Scan for the cell matching the given text and deliver its [x, y] coordinate at center. 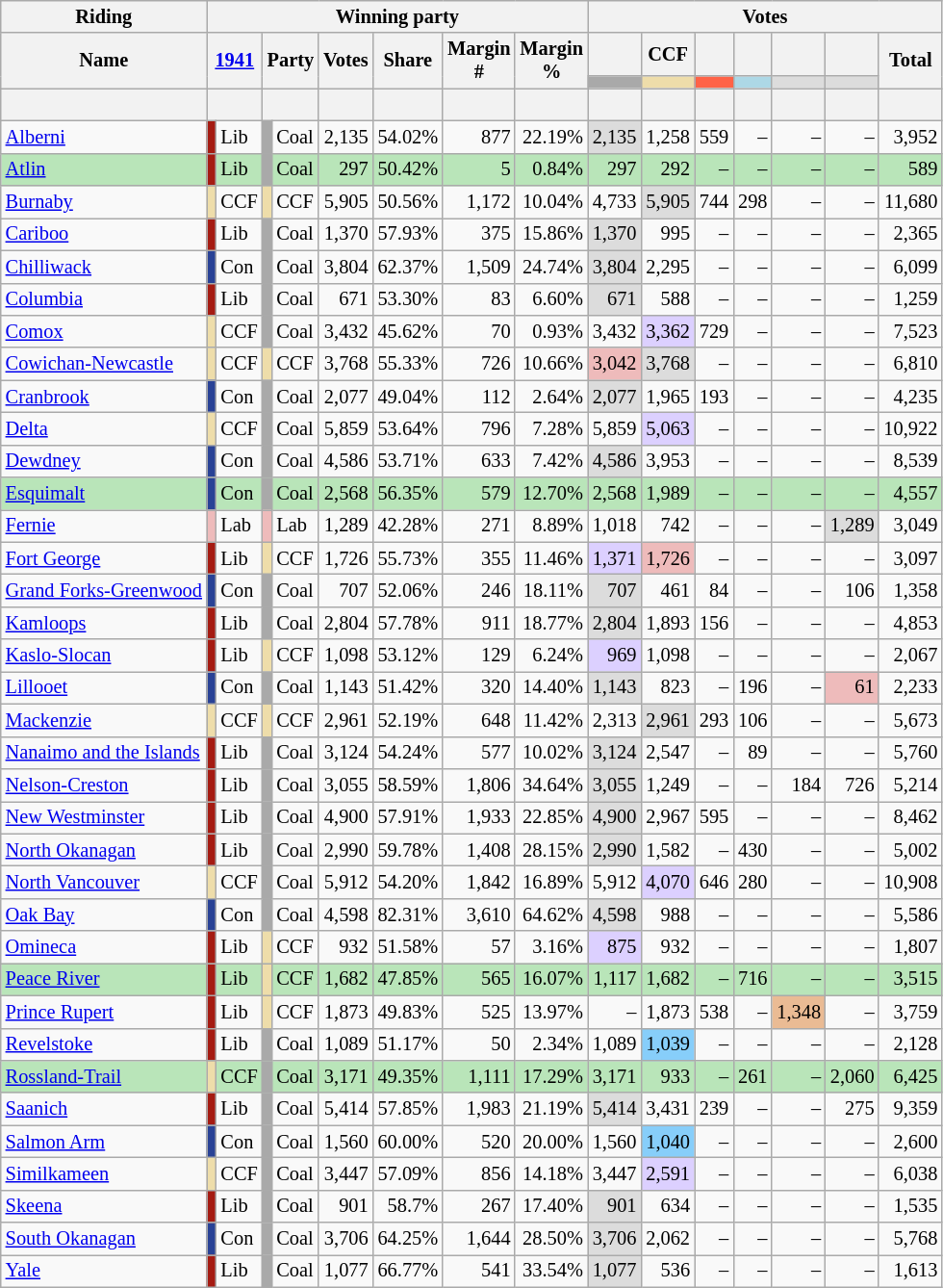
Skeena [104, 1206]
1,348 [799, 1012]
28.15% [550, 850]
49.83% [408, 1012]
28.50% [550, 1239]
Mackenzie [104, 720]
2.64% [550, 397]
20.00% [550, 1142]
1,249 [668, 785]
520 [479, 1142]
1941 [235, 61]
6.24% [550, 656]
70 [479, 331]
646 [714, 882]
2,128 [910, 1044]
Cariboo [104, 234]
5 [479, 169]
Delta [104, 428]
Chilliwack [104, 267]
1,172 [479, 202]
Dewdney [104, 461]
579 [479, 494]
Party [291, 61]
3,049 [910, 526]
North Vancouver [104, 882]
51.58% [408, 947]
57.91% [408, 817]
7.42% [550, 461]
1,807 [910, 947]
11,680 [910, 202]
3,610 [479, 914]
292 [668, 169]
193 [714, 397]
62.37% [408, 267]
1,806 [479, 785]
588 [668, 299]
3,042 [615, 364]
Revelstoke [104, 1044]
5,214 [910, 785]
52.06% [408, 590]
Winning party [397, 16]
12.70% [550, 494]
856 [479, 1173]
North Okanagan [104, 850]
10.02% [550, 753]
716 [752, 979]
525 [479, 1012]
Columbia [104, 299]
89 [752, 753]
375 [479, 234]
54.02% [408, 137]
2,365 [910, 234]
1,842 [479, 882]
5,768 [910, 1239]
634 [668, 1206]
995 [668, 234]
577 [479, 753]
Comox [104, 331]
184 [799, 785]
3,953 [668, 461]
Lillooet [104, 687]
Grand Forks-Greenwood [104, 590]
57.93% [408, 234]
3,362 [668, 331]
8,462 [910, 817]
50.42% [408, 169]
1,933 [479, 817]
9,359 [910, 1109]
10.04% [550, 202]
4,853 [910, 623]
Margin% [550, 61]
239 [714, 1109]
6.60% [550, 299]
10,922 [910, 428]
5,760 [910, 753]
50 [479, 1044]
293 [714, 720]
57 [479, 947]
988 [668, 914]
52.19% [408, 720]
3,515 [910, 979]
2,295 [668, 267]
57.09% [408, 1173]
1,989 [668, 494]
Fernie [104, 526]
1,965 [668, 397]
5,673 [910, 720]
54.24% [408, 753]
1,509 [479, 267]
3,759 [910, 1012]
Kamloops [104, 623]
5,063 [668, 428]
10,908 [910, 882]
2.34% [550, 1044]
2,591 [668, 1173]
16.07% [550, 979]
4,235 [910, 397]
18.11% [550, 590]
7.28% [550, 428]
742 [668, 526]
559 [714, 137]
57.78% [408, 623]
275 [853, 1109]
51.17% [408, 1044]
Rossland-Trail [104, 1076]
1,371 [615, 558]
Oak Bay [104, 914]
56.35% [408, 494]
84 [714, 590]
246 [479, 590]
22.85% [550, 817]
729 [714, 331]
2,067 [910, 656]
911 [479, 623]
Salmon Arm [104, 1142]
7,523 [910, 331]
50.56% [408, 202]
58.7% [408, 1206]
64.62% [550, 914]
823 [668, 687]
11.46% [550, 558]
11.42% [550, 720]
875 [615, 947]
10.66% [550, 364]
633 [479, 461]
Saanich [104, 1109]
355 [479, 558]
2,060 [853, 1076]
969 [615, 656]
51.42% [408, 687]
3,431 [668, 1109]
Share [408, 61]
Nanaimo and the Islands [104, 753]
Name [104, 61]
South Okanagan [104, 1239]
21.19% [550, 1109]
83 [479, 299]
New Westminster [104, 817]
42.28% [408, 526]
1,893 [668, 623]
298 [752, 202]
57.85% [408, 1109]
2,967 [668, 817]
54.20% [408, 882]
271 [479, 526]
49.35% [408, 1076]
24.74% [550, 267]
1,259 [910, 299]
541 [479, 1271]
1,117 [615, 979]
60.00% [408, 1142]
648 [479, 720]
4,070 [668, 882]
3,952 [910, 137]
536 [668, 1271]
2,547 [668, 753]
2,062 [668, 1239]
320 [479, 687]
Kaslo-Slocan [104, 656]
112 [479, 397]
55.73% [408, 558]
1,018 [615, 526]
933 [668, 1076]
58.59% [408, 785]
82.31% [408, 914]
5,586 [910, 914]
45.62% [408, 331]
280 [752, 882]
0.84% [550, 169]
565 [479, 979]
6,099 [910, 267]
64.25% [408, 1239]
156 [714, 623]
Yale [104, 1271]
196 [752, 687]
589 [910, 169]
Cowichan-Newcastle [104, 364]
8.89% [550, 526]
1,258 [668, 137]
461 [668, 590]
33.54% [550, 1271]
Margin# [479, 61]
744 [714, 202]
Peace River [104, 979]
53.64% [408, 428]
0.93% [550, 331]
14.40% [550, 687]
59.78% [408, 850]
Burnaby [104, 202]
16.89% [550, 882]
595 [714, 817]
55.33% [408, 364]
47.85% [408, 979]
Total [910, 61]
53.71% [408, 461]
1,644 [479, 1239]
22.19% [550, 137]
Similkameen [104, 1173]
8,539 [910, 461]
877 [479, 137]
18.77% [550, 623]
6,425 [910, 1076]
796 [479, 428]
1,535 [910, 1206]
5,002 [910, 850]
Alberni [104, 137]
129 [479, 656]
14.18% [550, 1173]
15.86% [550, 234]
Cranbrook [104, 397]
2,600 [910, 1142]
1,613 [910, 1271]
3.16% [550, 947]
2,233 [910, 687]
1,582 [668, 850]
Nelson-Creston [104, 785]
17.29% [550, 1076]
Atlin [104, 169]
1,358 [910, 590]
53.30% [408, 299]
6,038 [910, 1173]
4,557 [910, 494]
Riding [104, 16]
1,983 [479, 1109]
1,039 [668, 1044]
Prince Rupert [104, 1012]
Fort George [104, 558]
267 [479, 1206]
66.77% [408, 1271]
Omineca [104, 947]
6,810 [910, 364]
261 [752, 1076]
1,040 [668, 1142]
Esquimalt [104, 494]
17.40% [550, 1206]
1,408 [479, 850]
61 [853, 687]
3,097 [910, 558]
34.64% [550, 785]
49.04% [408, 397]
53.12% [408, 656]
1,111 [479, 1076]
2,313 [615, 720]
430 [752, 850]
13.97% [550, 1012]
4,733 [615, 202]
538 [714, 1012]
